Detect which cell encompasses the target text, then output its [X, Y] center coordinate. 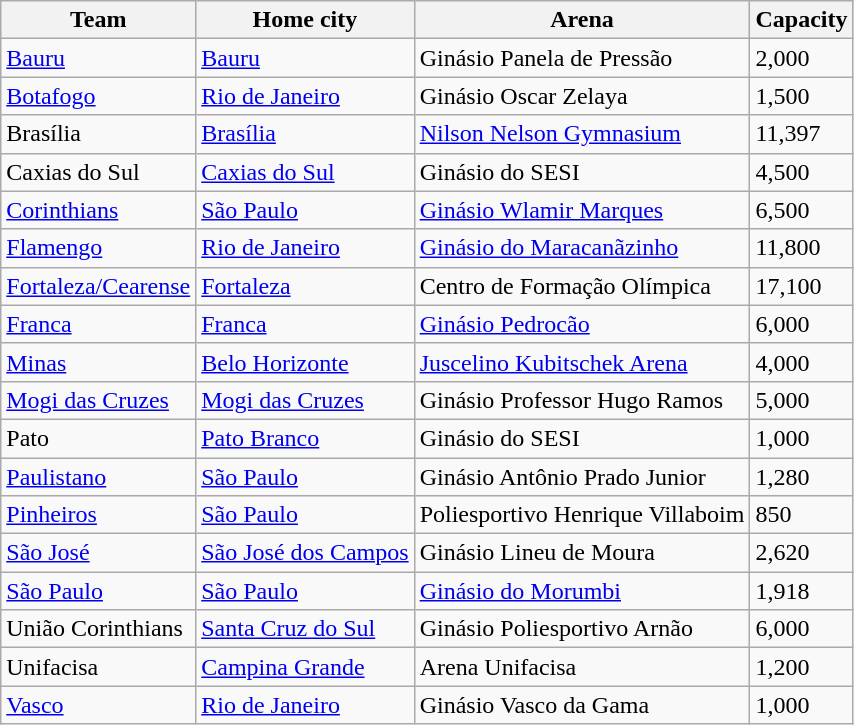
Ginásio Lineu de Moura [582, 553]
Team [98, 20]
Santa Cruz do Sul [305, 629]
Fortaleza/Cearense [98, 286]
São José [98, 553]
Ginásio Pedrocão [582, 324]
Ginásio Wlamir Marques [582, 210]
2,000 [802, 58]
4,500 [802, 172]
Ginásio Antônio Prado Junior [582, 477]
Nilson Nelson Gymnasium [582, 134]
Minas [98, 362]
Botafogo [98, 96]
Home city [305, 20]
Ginásio Vasco da Gama [582, 705]
Ginásio do Maracanãzinho [582, 248]
União Corinthians [98, 629]
Poliesportivo Henrique Villaboim [582, 515]
4,000 [802, 362]
Flamengo [98, 248]
Paulistano [98, 477]
Ginásio Panela de Pressão [582, 58]
11,397 [802, 134]
6,500 [802, 210]
Arena [582, 20]
17,100 [802, 286]
Ginásio Poliesportivo Arnão [582, 629]
Pato [98, 438]
5,000 [802, 400]
Ginásio Oscar Zelaya [582, 96]
850 [802, 515]
São José dos Campos [305, 553]
Pinheiros [98, 515]
Capacity [802, 20]
Belo Horizonte [305, 362]
Pato Branco [305, 438]
Ginásio do Morumbi [582, 591]
Juscelino Kubitschek Arena [582, 362]
Arena Unifacisa [582, 667]
Ginásio Professor Hugo Ramos [582, 400]
1,500 [802, 96]
1,200 [802, 667]
Fortaleza [305, 286]
2,620 [802, 553]
Vasco [98, 705]
1,280 [802, 477]
Unifacisa [98, 667]
Campina Grande [305, 667]
Centro de Formação Olímpica [582, 286]
Corinthians [98, 210]
1,918 [802, 591]
11,800 [802, 248]
